For the text-containing cell, return its midpoint in (x, y) coordinate format. 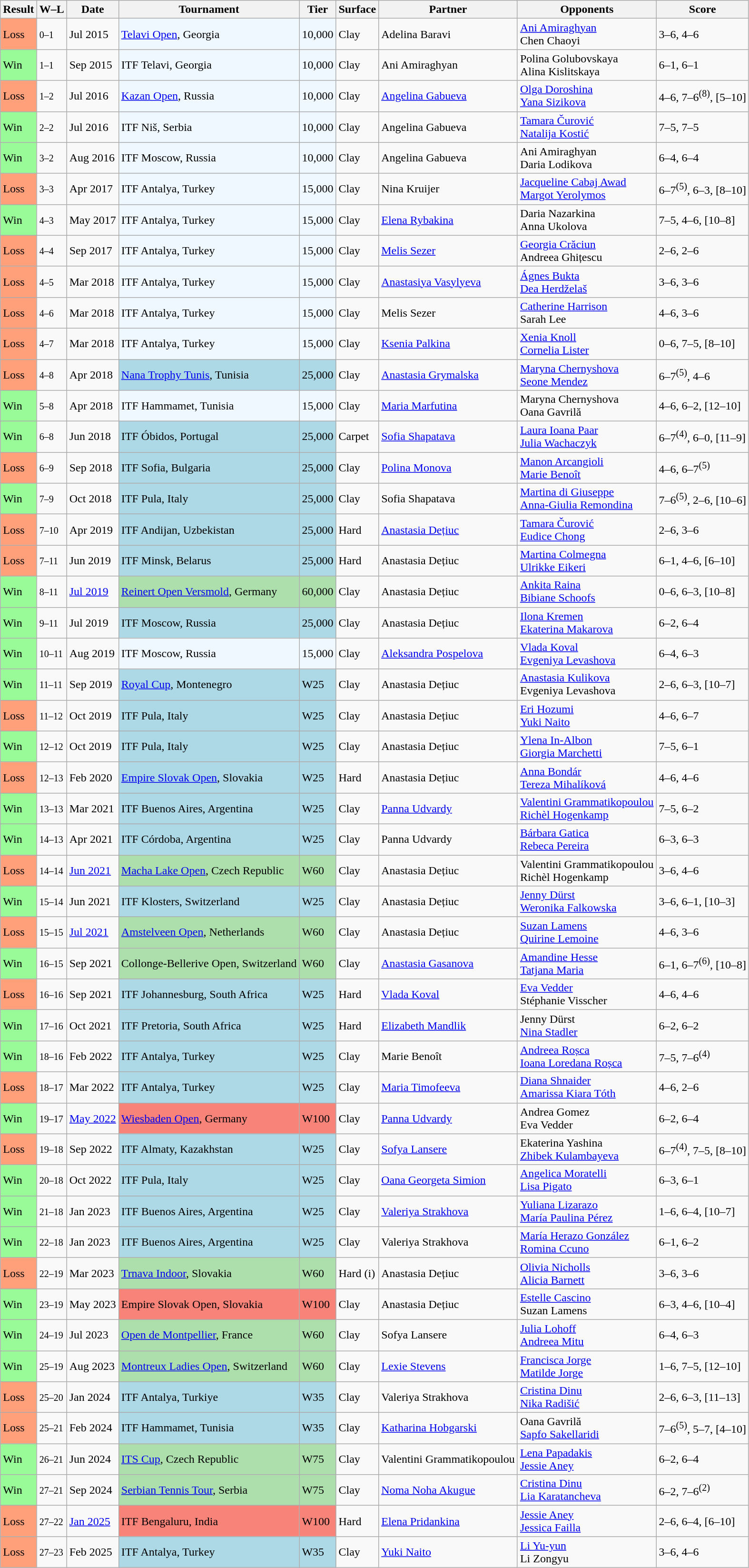
ITF Córdoba, Argentina (209, 839)
Nina Kruijer (448, 189)
ITF Óbidos, Portugal (209, 437)
4–6, 7–6(8), [5–10] (702, 96)
Kazan Open, Russia (209, 96)
Anastasia Grymalska (448, 374)
0–6, 6–3, [10–8] (702, 591)
Serbian Tennis Tour, Serbia (209, 1490)
Maria Timofeeva (448, 1088)
6–1, 4–6, [6–10] (702, 561)
2–6, 6–3, [10–7] (702, 685)
Ksenia Palkina (448, 344)
Apr 2021 (92, 839)
ITS Cup, Czech Republic (209, 1459)
Oct 2018 (92, 499)
Jacqueline Cabaj Awad Margot Yerolymos (587, 189)
Jun 2018 (92, 437)
Jun 2024 (92, 1459)
1–2 (51, 96)
Ágnes Bukta Dea Herdželaš (587, 282)
10–11 (51, 653)
Francisca Jorge Matilde Jorge (587, 1366)
11–12 (51, 715)
6–7(5), 4–6 (702, 374)
Jenny Dürst Weronika Falkowska (587, 902)
Feb 2022 (92, 1056)
Amstelveen Open, Netherlands (209, 932)
Apr 2017 (92, 189)
Elena Rybakina (448, 220)
4–6, 6–7(5) (702, 468)
Eri Hozumi Yuki Naito (587, 715)
Hard (i) (357, 1273)
Jenny Dürst Nina Stadler (587, 1026)
6–2, 7–6(2) (702, 1490)
4–6, 6–7 (702, 715)
Diana Shnaider Amarissa Kiara Tóth (587, 1088)
Xenia Knoll Cornelia Lister (587, 344)
19–17 (51, 1118)
Jessie Aney Jessica Failla (587, 1521)
ITF Minsk, Belarus (209, 561)
Eva Vedder Stéphanie Visscher (587, 994)
Anastasia Kulikova Evgeniya Levashova (587, 685)
ITF Klosters, Switzerland (209, 902)
ITF Bengaluru, India (209, 1521)
Martina di Giuseppe Anna-Giulia Remondina (587, 499)
Mar 2021 (92, 809)
Manon Arcangioli Marie Benoît (587, 468)
2–6, 3–6 (702, 529)
Bárbara Gatica Rebeca Pereira (587, 839)
Yuliana Lizarazo María Paulina Pérez (587, 1211)
6–1, 6–1 (702, 65)
Estelle Cascino Suzan Lamens (587, 1304)
14–13 (51, 839)
7–5, 6–2 (702, 809)
6–8 (51, 437)
2–6, 6–3, [11–13] (702, 1397)
Anastasiya Vasylyeva (448, 282)
Feb 2020 (92, 777)
Noma Noha Akugue (448, 1490)
Ekaterina Yashina Zhibek Kulambayeva (587, 1149)
14–14 (51, 870)
Opponents (587, 10)
Jun 2019 (92, 561)
Feb 2024 (92, 1428)
Marie Benoît (448, 1056)
Oct 2021 (92, 1026)
2–6, 6–4, [6–10] (702, 1521)
Vlada Koval (448, 994)
60,000 (318, 591)
24–19 (51, 1335)
Olivia Nicholls Alicia Barnett (587, 1273)
Lexie Stevens (448, 1366)
Aleksandra Pospelova (448, 653)
2–2 (51, 127)
6–1, 6–2 (702, 1242)
Ani Amiraghyan Chen Chaoyi (587, 34)
Wiesbaden Open, Germany (209, 1118)
20–18 (51, 1180)
27–23 (51, 1552)
6–3, 6–3 (702, 839)
Julia Lohoff Andreea Mitu (587, 1335)
Macha Lake Open, Czech Republic (209, 870)
Oana Georgeta Simion (448, 1180)
15–14 (51, 902)
7–5, 4–6, [10–8] (702, 220)
Reinert Open Versmold, Germany (209, 591)
Andreea Roșca Ioana Loredana Roșca (587, 1056)
Ani Amiraghyan Daria Lodikova (587, 158)
ITF Telavi, Georgia (209, 65)
Tournament (209, 10)
Amandine Hesse Tatjana Maria (587, 964)
16–15 (51, 964)
Date (92, 10)
3–3 (51, 189)
Royal Cup, Montenegro (209, 685)
6–7(4), 6–0, [11–9] (702, 437)
ITF Sofia, Bulgaria (209, 468)
12–12 (51, 747)
Aug 2023 (92, 1366)
4–5 (51, 282)
Sep 2024 (92, 1490)
6–9 (51, 468)
Sep 2019 (92, 685)
7–5, 6–1 (702, 747)
Sep 2018 (92, 468)
Ani Amiraghyan (448, 65)
6–1, 6–7(6), [10–8] (702, 964)
4–8 (51, 374)
ITF Antalya, Turkiye (209, 1397)
4–4 (51, 250)
Aug 2019 (92, 653)
Cristina Dinu Nika Radišić (587, 1397)
Jul 2021 (92, 932)
7–5, 7–6(4) (702, 1056)
7–10 (51, 529)
5–8 (51, 406)
Catherine Harrison Sarah Lee (587, 312)
4–7 (51, 344)
Elizabeth Mandlik (448, 1026)
18–17 (51, 1088)
Trnava Indoor, Slovakia (209, 1273)
Andrea Gomez Eva Vedder (587, 1118)
Jul 2023 (92, 1335)
27–22 (51, 1521)
Tamara Čurović Natalija Kostić (587, 127)
19–18 (51, 1149)
Valentini Grammatikopoulou (448, 1459)
Daria Nazarkina Anna Ukolova (587, 220)
Cristina Dinu Lia Karatancheva (587, 1490)
Elena Pridankina (448, 1521)
Polina Golubovskaya Alina Kislitskaya (587, 65)
22–18 (51, 1242)
Jul 2015 (92, 34)
9–11 (51, 623)
Mar 2022 (92, 1088)
25–19 (51, 1366)
26–21 (51, 1459)
Anna Bondár Tereza Mihalíková (587, 777)
3–2 (51, 158)
ITF Andijan, Uzbekistan (209, 529)
17–16 (51, 1026)
Ilona Kremen Ekaterina Makarova (587, 623)
16–16 (51, 994)
6–2, 6–2 (702, 1026)
Adelina Baravi (448, 34)
Score (702, 10)
Yuki Naito (448, 1552)
Aug 2016 (92, 158)
Jan 2025 (92, 1521)
7–6(5), 2–6, [10–6] (702, 499)
Ankita Raina Bibiane Schoofs (587, 591)
25–21 (51, 1428)
Oana Gavrilă Sapfo Sakellaridi (587, 1428)
1–6, 7–5, [12–10] (702, 1366)
Ylena In-Albon Giorgia Marchetti (587, 747)
7–11 (51, 561)
Oct 2022 (92, 1180)
Katharina Hobgarski (448, 1428)
Olga Doroshina Yana Sizikova (587, 96)
11–11 (51, 685)
6–7(5), 6–3, [8–10] (702, 189)
18–16 (51, 1056)
Partner (448, 10)
Lena Papadakis Jessie Aney (587, 1459)
1–6, 6–4, [10–7] (702, 1211)
4–6 (51, 312)
7–6(5), 5–7, [4–10] (702, 1428)
W–L (51, 10)
Georgia Crăciun Andreea Ghițescu (587, 250)
María Herazo González Romina Ccuno (587, 1242)
May 2022 (92, 1118)
21–18 (51, 1211)
Angelica Moratelli Lisa Pigato (587, 1180)
ITF Pretoria, South Africa (209, 1026)
0–6, 7–5, [8–10] (702, 344)
Telavi Open, Georgia (209, 34)
May 2023 (92, 1304)
Martina Colmegna Ulrikke Eikeri (587, 561)
0–1 (51, 34)
3–6, 6–1, [10–3] (702, 902)
Tier (318, 10)
Maryna Chernyshova Seone Mendez (587, 374)
6–7(4), 7–5, [8–10] (702, 1149)
Polina Monova (448, 468)
15–15 (51, 932)
Maryna Chernyshova Oana Gavrilă (587, 406)
2–6, 2–6 (702, 250)
7–5, 7–5 (702, 127)
4–6, 6–2, [12–10] (702, 406)
Tamara Čurović Eudice Chong (587, 529)
Carpet (357, 437)
Montreux Ladies Open, Switzerland (209, 1366)
27–21 (51, 1490)
12–13 (51, 777)
Maria Marfutina (448, 406)
Jan 2024 (92, 1397)
Open de Montpellier, France (209, 1335)
Mar 2023 (92, 1273)
4–6, 2–6 (702, 1088)
May 2017 (92, 220)
8–11 (51, 591)
23–19 (51, 1304)
Li Yu-yun Li Zongyu (587, 1552)
Nana Trophy Tunis, Tunisia (209, 374)
ITF Niš, Serbia (209, 127)
ITF Almaty, Kazakhstan (209, 1149)
Apr 2019 (92, 529)
Sep 2015 (92, 65)
Collonge-Bellerive Open, Switzerland (209, 964)
4–3 (51, 220)
Sep 2017 (92, 250)
7–9 (51, 499)
22–19 (51, 1273)
25–20 (51, 1397)
6–3, 6–1 (702, 1180)
6–3, 4–6, [10–4] (702, 1304)
Suzan Lamens Quirine Lemoine (587, 932)
Result (19, 10)
13–13 (51, 809)
Laura Ioana Paar Julia Wachaczyk (587, 437)
ITF Johannesburg, South Africa (209, 994)
Surface (357, 10)
Sep 2022 (92, 1149)
Feb 2025 (92, 1552)
Anastasia Gasanova (448, 964)
1–1 (51, 65)
Vlada Koval Evgeniya Levashova (587, 653)
6–4, 6–4 (702, 158)
